Output the (X, Y) coordinate of the center of the cell containing the given text.  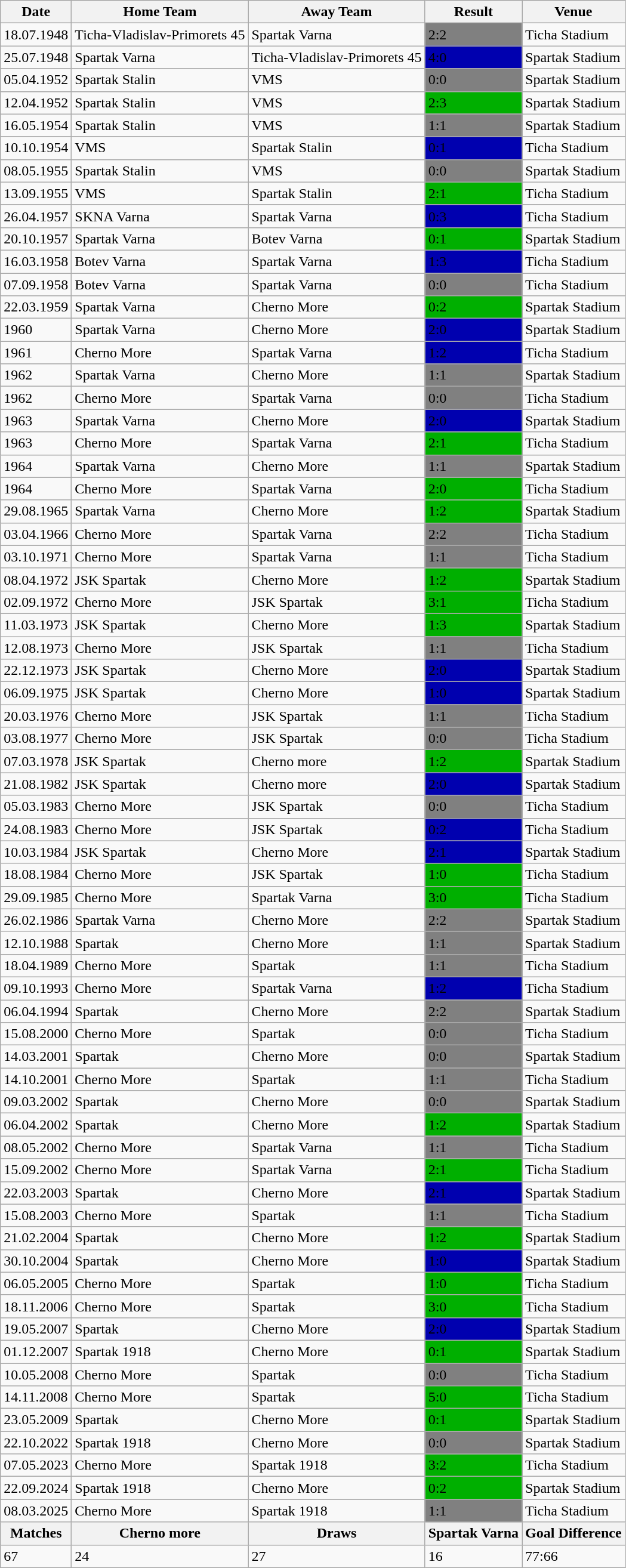
16 (473, 1556)
07.03.1978 (36, 761)
10.10.1954 (36, 148)
SKNA Varna (160, 216)
06.05.2005 (36, 1283)
03.04.1966 (36, 534)
24.08.1983 (36, 829)
16.05.1954 (36, 125)
21.08.1982 (36, 784)
10.05.2008 (36, 1374)
08.05.2002 (36, 1147)
Home Team (160, 12)
Result (473, 12)
30.10.2004 (36, 1261)
22.10.2022 (36, 1443)
07.09.1958 (36, 285)
5:0 (473, 1397)
06.04.2002 (36, 1125)
08.03.2025 (36, 1511)
15.08.2003 (36, 1215)
21.02.2004 (36, 1238)
03.10.1971 (36, 557)
14.03.2001 (36, 1057)
05.03.1983 (36, 807)
06.04.1994 (36, 1011)
16.03.1958 (36, 261)
14.10.2001 (36, 1079)
10.03.1984 (36, 852)
06.09.1975 (36, 693)
19.05.2007 (36, 1329)
09.03.2002 (36, 1102)
27 (337, 1556)
07.05.2023 (36, 1465)
13.09.1955 (36, 193)
1960 (36, 330)
12.08.1973 (36, 647)
18.04.1989 (36, 965)
4:0 (473, 57)
29.08.1965 (36, 511)
29.09.1985 (36, 897)
77:66 (574, 1556)
1961 (36, 353)
25.07.1948 (36, 57)
08.05.1955 (36, 171)
01.12.2007 (36, 1351)
09.10.1993 (36, 988)
12.04.1952 (36, 103)
3:2 (473, 1465)
67 (36, 1556)
05.04.1952 (36, 80)
08.04.1972 (36, 579)
22.03.2003 (36, 1193)
26.02.1986 (36, 920)
26.04.1957 (36, 216)
24 (160, 1556)
Goal Difference (574, 1533)
18.08.1984 (36, 875)
18.11.2006 (36, 1306)
15.08.2000 (36, 1034)
18.07.1948 (36, 35)
Away Team (337, 12)
12.10.1988 (36, 943)
20.03.1976 (36, 716)
0:3 (473, 216)
Matches (36, 1533)
15.09.2002 (36, 1170)
2:3 (473, 103)
20.10.1957 (36, 239)
02.09.1972 (36, 602)
3:1 (473, 602)
22.09.2024 (36, 1488)
11.03.1973 (36, 625)
22.12.1973 (36, 671)
Venue (574, 12)
23.05.2009 (36, 1420)
Draws (337, 1533)
03.08.1977 (36, 739)
Date (36, 12)
22.03.1959 (36, 307)
14.11.2008 (36, 1397)
